Return the (x, y) coordinate for the center point of the cell that contains the specified text.  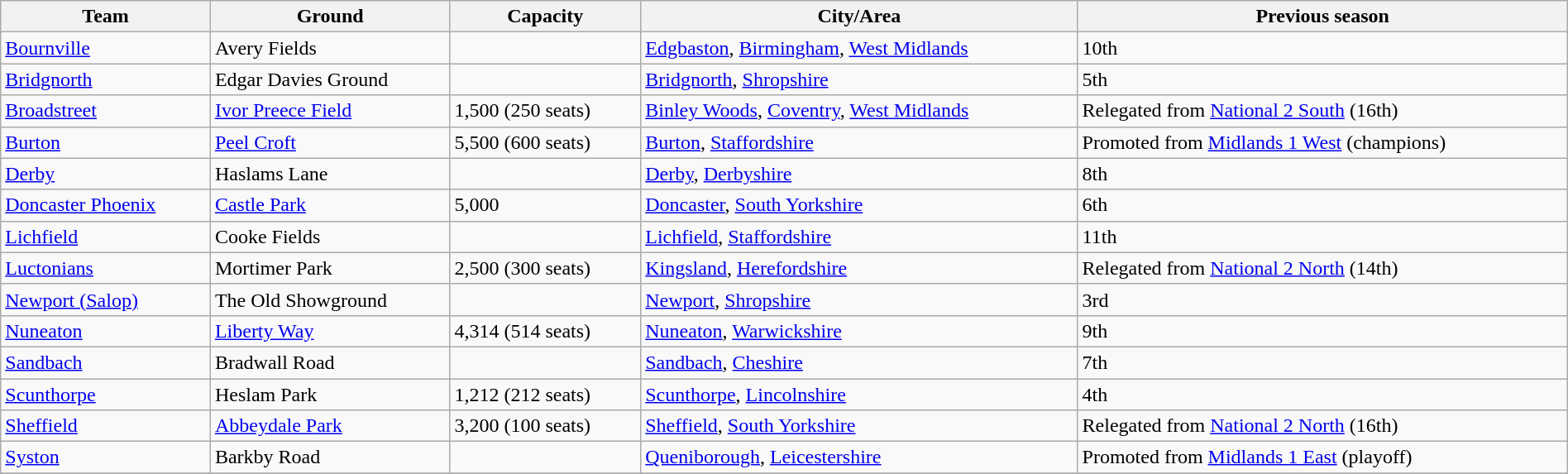
Newport (Salop) (106, 299)
Syston (106, 457)
Team (106, 17)
Bridgnorth, Shropshire (859, 79)
Heslam Park (330, 395)
Sheffield (106, 426)
Lichfield, Staffordshire (859, 237)
Derby (106, 174)
Sheffield, South Yorkshire (859, 426)
Sandbach, Cheshire (859, 362)
Ivor Preece Field (330, 111)
Mortimer Park (330, 268)
5,000 (546, 205)
7th (1322, 362)
Binley Woods, Coventry, West Midlands (859, 111)
Newport, Shropshire (859, 299)
Promoted from Midlands 1 East (playoff) (1322, 457)
Doncaster Phoenix (106, 205)
11th (1322, 237)
5th (1322, 79)
Edgbaston, Birmingham, West Midlands (859, 48)
Relegated from National 2 North (14th) (1322, 268)
Derby, Derbyshire (859, 174)
2,500 (300 seats) (546, 268)
Abbeydale Park (330, 426)
Scunthorpe, Lincolnshire (859, 395)
8th (1322, 174)
Cooke Fields (330, 237)
Bradwall Road (330, 362)
4,314 (514 seats) (546, 331)
3,200 (100 seats) (546, 426)
Edgar Davies Ground (330, 79)
10th (1322, 48)
Promoted from Midlands 1 West (champions) (1322, 142)
Capacity (546, 17)
City/Area (859, 17)
Scunthorpe (106, 395)
Burton (106, 142)
Luctonians (106, 268)
Sandbach (106, 362)
Previous season (1322, 17)
Kingsland, Herefordshire (859, 268)
Liberty Way (330, 331)
Relegated from National 2 North (16th) (1322, 426)
4th (1322, 395)
6th (1322, 205)
Haslams Lane (330, 174)
Avery Fields (330, 48)
Bridgnorth (106, 79)
5,500 (600 seats) (546, 142)
Peel Croft (330, 142)
1,212 (212 seats) (546, 395)
Ground (330, 17)
Nuneaton (106, 331)
Castle Park (330, 205)
Barkby Road (330, 457)
Relegated from National 2 South (16th) (1322, 111)
The Old Showground (330, 299)
1,500 (250 seats) (546, 111)
Queniborough, Leicestershire (859, 457)
Doncaster, South Yorkshire (859, 205)
3rd (1322, 299)
Nuneaton, Warwickshire (859, 331)
9th (1322, 331)
Broadstreet (106, 111)
Lichfield (106, 237)
Bournville (106, 48)
Burton, Staffordshire (859, 142)
